Detect which cell encompasses the target text, then output its (X, Y) center coordinate. 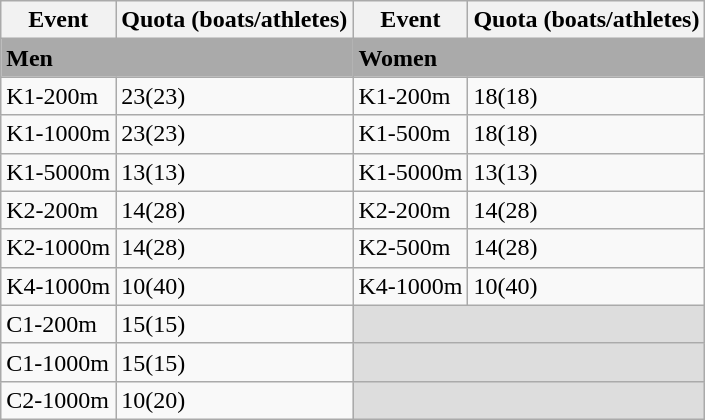
K2-500m (410, 248)
10(20) (234, 400)
C1-200m (58, 324)
C2-1000m (58, 400)
K1-1000m (58, 134)
C1-1000m (58, 362)
K2-1000m (58, 248)
Women (529, 58)
Men (177, 58)
K1-500m (410, 134)
